Extract the [X, Y] coordinate from the center of the cell holding the provided text.  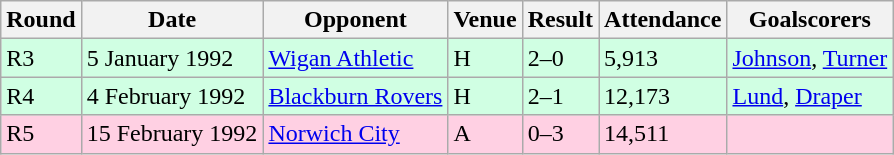
Blackburn Rovers [356, 96]
Wigan Athletic [356, 58]
2–1 [560, 96]
0–3 [560, 134]
15 February 1992 [172, 134]
14,511 [663, 134]
Attendance [663, 20]
Opponent [356, 20]
R4 [41, 96]
5 January 1992 [172, 58]
Result [560, 20]
R3 [41, 58]
Round [41, 20]
Venue [485, 20]
Johnson, Turner [810, 58]
A [485, 134]
2–0 [560, 58]
5,913 [663, 58]
Date [172, 20]
Goalscorers [810, 20]
R5 [41, 134]
Lund, Draper [810, 96]
12,173 [663, 96]
Norwich City [356, 134]
4 February 1992 [172, 96]
